Provide the (X, Y) coordinate of the cell's center where the given text is located.  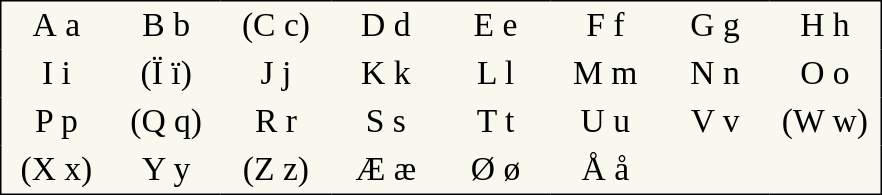
(Ï ï) (166, 74)
S s (386, 122)
F f (605, 26)
V v (715, 122)
M m (605, 74)
Y y (166, 170)
N n (715, 74)
O o (826, 74)
А а (56, 26)
G g (715, 26)
(C c) (276, 26)
L l (496, 74)
T t (496, 122)
(X x) (56, 170)
B b (166, 26)
P p (56, 122)
(Z z) (276, 170)
Ø ø (496, 170)
Å å (605, 170)
R r (276, 122)
H h (826, 26)
E e (496, 26)
U u (605, 122)
J j (276, 74)
D d (386, 26)
I i (56, 74)
(Q q) (166, 122)
(W w) (826, 122)
Æ æ (386, 170)
K k (386, 74)
